From the cell containing the given text, extract its center point as (X, Y) coordinate. 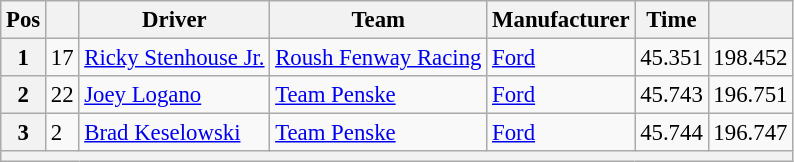
3 (24, 133)
Team (378, 20)
22 (62, 95)
45.351 (672, 58)
Brad Keselowski (174, 133)
Manufacturer (561, 20)
Pos (24, 20)
Joey Logano (174, 95)
196.747 (750, 133)
Ricky Stenhouse Jr. (174, 58)
17 (62, 58)
45.743 (672, 95)
Time (672, 20)
196.751 (750, 95)
Driver (174, 20)
1 (24, 58)
198.452 (750, 58)
45.744 (672, 133)
Roush Fenway Racing (378, 58)
